From the cell containing the given text, extract its center point as (x, y) coordinate. 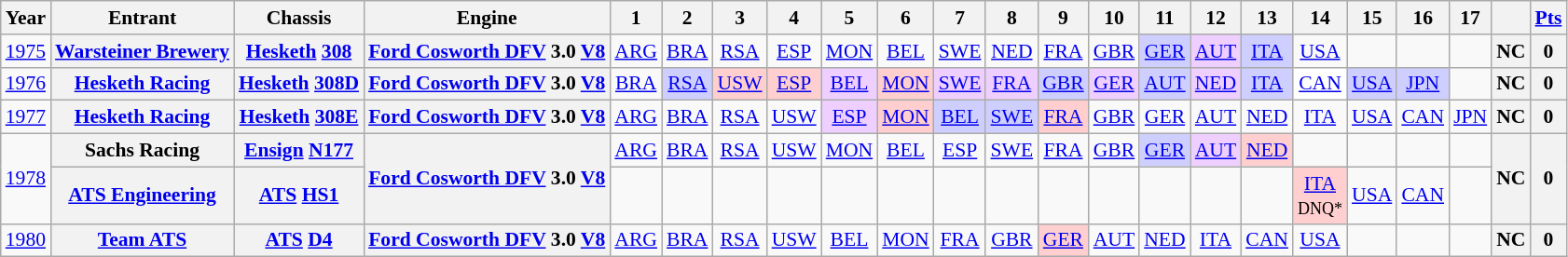
1980 (26, 240)
14 (1320, 18)
10 (1115, 18)
ATS Engineering (142, 196)
Hesketh 308 (298, 51)
Warsteiner Brewery (142, 51)
ITADNQ* (1320, 196)
9 (1063, 18)
Entrant (142, 18)
11 (1164, 18)
Hesketh 308E (298, 117)
13 (1267, 18)
1975 (26, 51)
4 (794, 18)
5 (850, 18)
ATS D4 (298, 240)
15 (1372, 18)
17 (1470, 18)
Hesketh 308D (298, 84)
2 (688, 18)
Chassis (298, 18)
Team ATS (142, 240)
Ensign N177 (298, 151)
Sachs Racing (142, 151)
7 (960, 18)
Engine (487, 18)
Year (26, 18)
1978 (26, 179)
6 (906, 18)
1977 (26, 117)
3 (740, 18)
Pts (1549, 18)
ATS HS1 (298, 196)
1976 (26, 84)
12 (1216, 18)
16 (1423, 18)
8 (1011, 18)
1 (636, 18)
